Scan for the cell matching the given text and deliver its [x, y] coordinate at center. 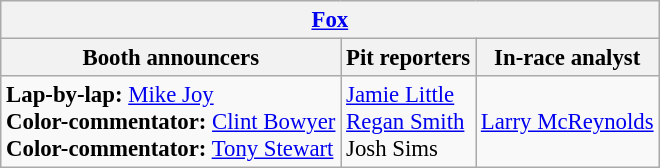
Fox [330, 20]
Pit reporters [408, 58]
Lap-by-lap: Mike JoyColor-commentator: Clint BowyerColor-commentator: Tony Stewart [171, 122]
Jamie LittleRegan SmithJosh Sims [408, 122]
Larry McReynolds [568, 122]
In-race analyst [568, 58]
Booth announcers [171, 58]
